Scan for the cell matching the given text and deliver its (x, y) coordinate at center. 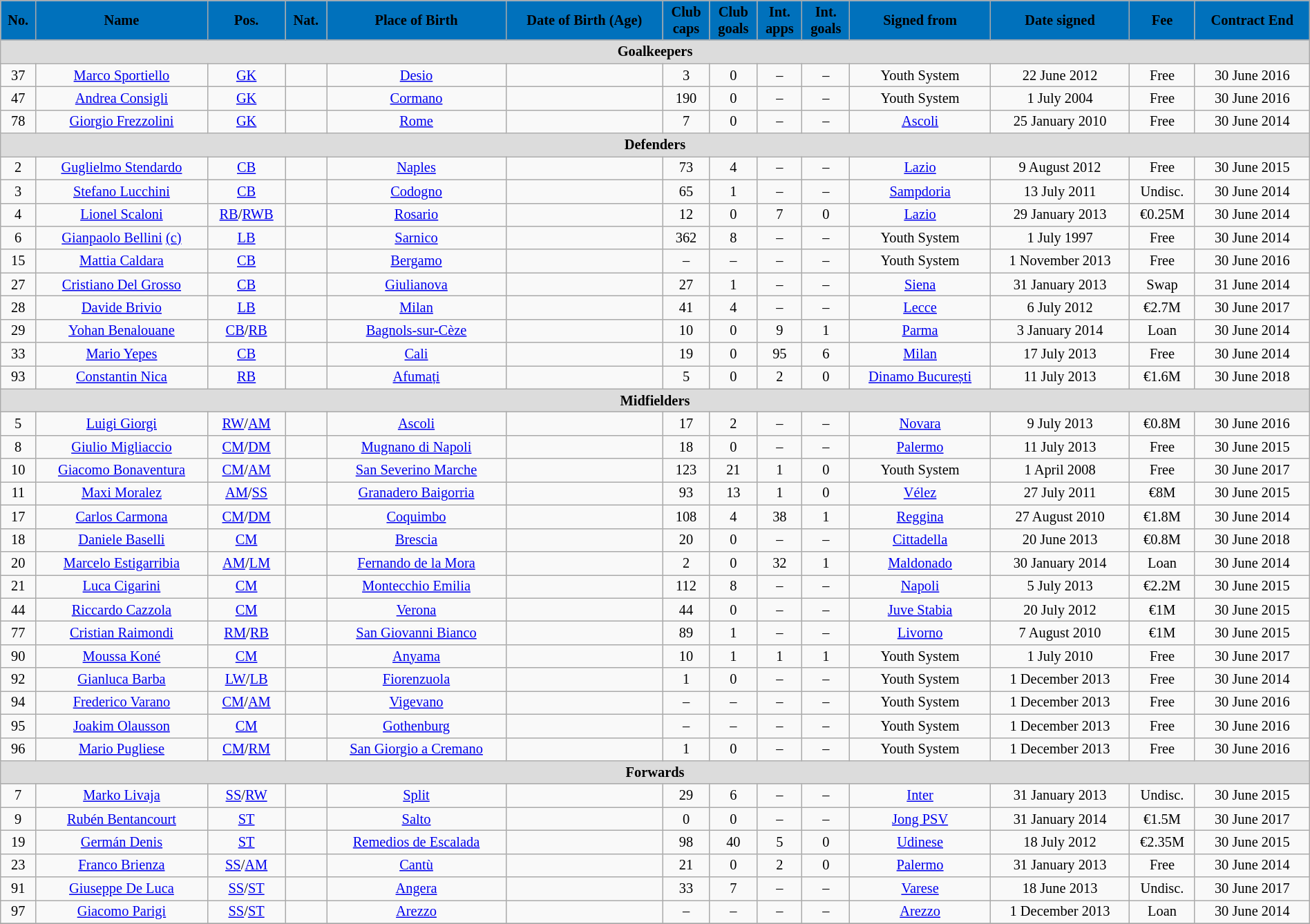
Salto (417, 819)
91 (18, 889)
Sampdoria (920, 191)
Nat. (306, 20)
Cantù (417, 865)
112 (686, 586)
Swap (1162, 285)
Forwards (655, 772)
Parma (920, 331)
Name (122, 20)
30 January 2014 (1060, 563)
€2.7M (1162, 307)
11 (18, 493)
Verona (417, 610)
Siena (920, 285)
Mugnano di Napoli (417, 447)
25 January 2010 (1060, 122)
Marco Sportiello (122, 75)
Defenders (655, 145)
92 (18, 680)
Yohan Benalouane (122, 331)
Reggina (920, 517)
San Giorgio a Cremano (417, 749)
Riccardo Cazzola (122, 610)
32 (779, 563)
Stefano Lucchini (122, 191)
17 July 2013 (1060, 354)
6 July 2012 (1060, 307)
Lecce (920, 307)
AM/SS (246, 493)
28 (18, 307)
CB/RB (246, 331)
Frederico Varano (122, 702)
Coquimbo (417, 517)
94 (18, 702)
18 June 2013 (1060, 889)
Desio (417, 75)
Napoli (920, 586)
Vigevano (417, 702)
Gothenburg (417, 726)
108 (686, 517)
1 November 2013 (1060, 261)
€1.5M (1162, 819)
Livorno (920, 633)
98 (686, 842)
Varese (920, 889)
Clubcaps (686, 20)
Brescia (417, 540)
Mario Yepes (122, 354)
Luca Cigarini (122, 586)
Marcelo Estigarribia (122, 563)
Pos. (246, 20)
Date signed (1060, 20)
AM/LM (246, 563)
Lionel Scaloni (122, 215)
San Severino Marche (417, 470)
RB (246, 377)
Franco Brienza (122, 865)
18 July 2012 (1060, 842)
40 (734, 842)
Int.apps (779, 20)
Cormano (417, 98)
Montecchio Emilia (417, 586)
Clubgoals (734, 20)
Codogno (417, 191)
Jong PSV (920, 819)
123 (686, 470)
Cali (417, 354)
Giulio Migliaccio (122, 447)
CM/RM (246, 749)
78 (18, 122)
€2.2M (1162, 586)
RM/RB (246, 633)
Fiorenzuola (417, 680)
SS/AM (246, 865)
1 April 2008 (1060, 470)
9 August 2012 (1060, 168)
€2.35M (1162, 842)
Dinamo București (920, 377)
Andrea Consigli (122, 98)
Moussa Koné (122, 656)
Gianpaolo Bellini (c) (122, 238)
Novara (920, 423)
41 (686, 307)
Signed from (920, 20)
LW/LB (246, 680)
Giacomo Bonaventura (122, 470)
27 August 2010 (1060, 517)
Cristian Raimondi (122, 633)
€8M (1162, 493)
89 (686, 633)
€1.6M (1162, 377)
RW/AM (246, 423)
27 July 2011 (1060, 493)
Remedios de Escalada (417, 842)
Germán Denis (122, 842)
Fernando de la Mora (417, 563)
San Giovanni Bianco (417, 633)
29 January 2013 (1060, 215)
Carlos Carmona (122, 517)
73 (686, 168)
Contract End (1252, 20)
Mario Pugliese (122, 749)
Afumați (417, 377)
Vélez (920, 493)
SS/RW (246, 796)
Naples (417, 168)
Bergamo (417, 261)
90 (18, 656)
No. (18, 20)
20 June 2013 (1060, 540)
Cristiano Del Grosso (122, 285)
31 January 2014 (1060, 819)
31 June 2014 (1252, 285)
23 (18, 865)
Cittadella (920, 540)
Giacomo Parigi (122, 912)
7 August 2010 (1060, 633)
Davide Brivio (122, 307)
77 (18, 633)
97 (18, 912)
Marko Livaja (122, 796)
13 (734, 493)
1 July 1997 (1060, 238)
5 July 2013 (1060, 586)
Date of Birth (Age) (585, 20)
Sarnico (417, 238)
Place of Birth (417, 20)
362 (686, 238)
Juve Stabia (920, 610)
Rosario (417, 215)
3 January 2014 (1060, 331)
96 (18, 749)
65 (686, 191)
1 July 2004 (1060, 98)
Udinese (920, 842)
Inter (920, 796)
Daniele Baselli (122, 540)
13 July 2011 (1060, 191)
190 (686, 98)
Goalkeepers (655, 52)
1 July 2010 (1060, 656)
9 July 2013 (1060, 423)
47 (18, 98)
Angera (417, 889)
Luigi Giorgi (122, 423)
20 July 2012 (1060, 610)
Split (417, 796)
Fee (1162, 20)
Int.goals (826, 20)
Giulianova (417, 285)
Rome (417, 122)
Constantin Nica (122, 377)
€0.25M (1162, 215)
12 (686, 215)
Giuseppe De Luca (122, 889)
Granadero Baigorria (417, 493)
Bagnols-sur-Cèze (417, 331)
37 (18, 75)
Guglielmo Stendardo (122, 168)
38 (779, 517)
Giorgio Frezzolini (122, 122)
RB/RWB (246, 215)
Midfielders (655, 401)
15 (18, 261)
Joakim Olausson (122, 726)
Rubén Bentancourt (122, 819)
Gianluca Barba (122, 680)
22 June 2012 (1060, 75)
Mattia Caldara (122, 261)
Maldonado (920, 563)
Anyama (417, 656)
€1.8M (1162, 517)
Maxi Moralez (122, 493)
